Extract the [x, y] coordinate from the center of the cell holding the provided text.  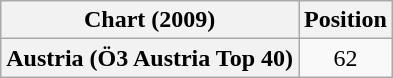
62 [346, 58]
Austria (Ö3 Austria Top 40) [150, 58]
Chart (2009) [150, 20]
Position [346, 20]
